Identify which cell holds the provided text, then report its [x, y] central coordinate. 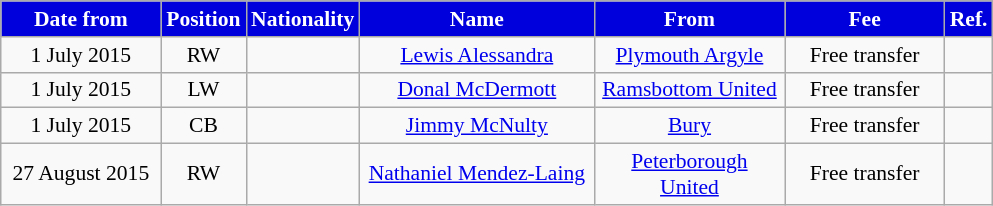
Ref. [969, 19]
LW [204, 90]
Jimmy McNulty [476, 126]
CB [204, 126]
Date from [81, 19]
Name [476, 19]
From [689, 19]
Plymouth Argyle [689, 55]
Bury [689, 126]
Position [204, 19]
Ramsbottom United [689, 90]
Nathaniel Mendez-Laing [476, 174]
Peterborough United [689, 174]
Nationality [302, 19]
Donal McDermott [476, 90]
Fee [865, 19]
27 August 2015 [81, 174]
Lewis Alessandra [476, 55]
